Capture the cell that displays the provided text and extract its (x, y) central coordinate. 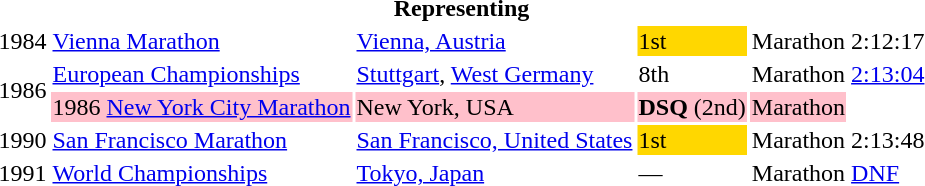
San Francisco Marathon (202, 140)
San Francisco, United States (494, 140)
1986 New York City Marathon (202, 107)
DSQ (2nd) (692, 107)
New York, USA (494, 107)
8th (692, 74)
European Championships (202, 74)
Vienna, Austria (494, 41)
Vienna Marathon (202, 41)
Stuttgart, West Germany (494, 74)
